Provide the (x, y) coordinate of the cell's center where the given text is located.  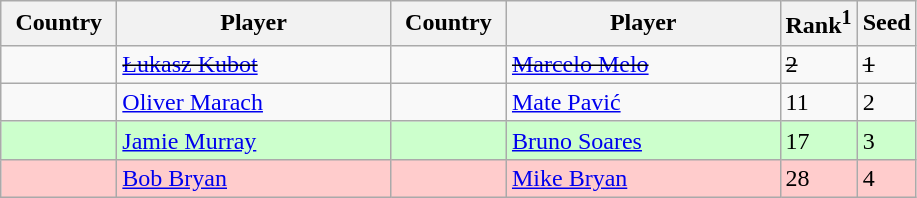
3 (886, 140)
Oliver Marach (254, 102)
Jamie Murray (254, 140)
Marcelo Melo (643, 64)
Bruno Soares (643, 140)
Seed (886, 24)
11 (818, 102)
28 (818, 178)
1 (886, 64)
Łukasz Kubot (254, 64)
Bob Bryan (254, 178)
Mike Bryan (643, 178)
Mate Pavić (643, 102)
17 (818, 140)
Rank1 (818, 24)
4 (886, 178)
